Search for the cell housing the specified text and yield its (X, Y) center coordinate. 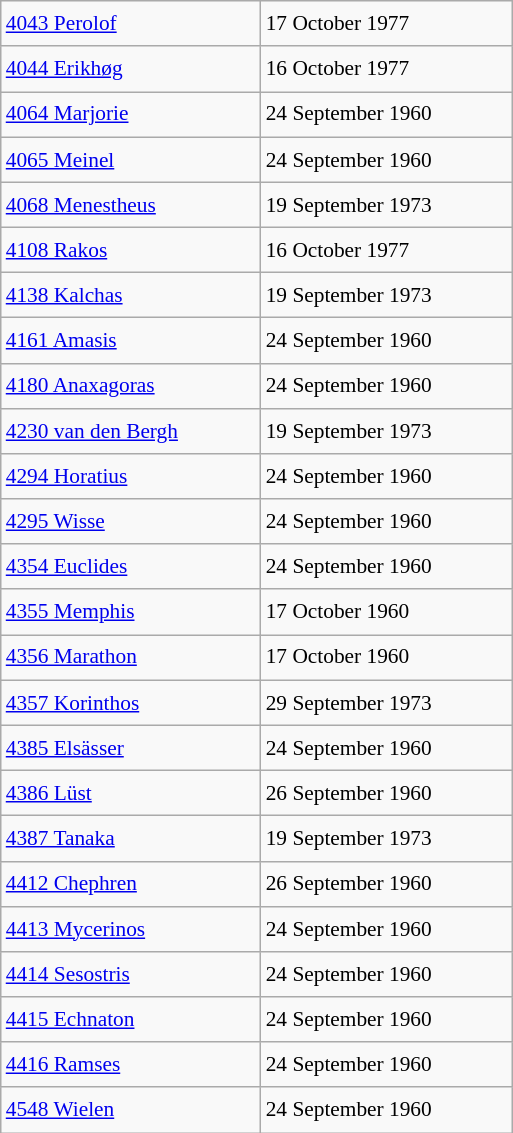
4294 Horatius (131, 476)
4412 Chephren (131, 884)
4138 Kalchas (131, 296)
4414 Sesostris (131, 974)
4548 Wielen (131, 1110)
4065 Meinel (131, 160)
4064 Marjorie (131, 114)
4230 van den Bergh (131, 430)
4068 Menestheus (131, 204)
4161 Amasis (131, 340)
4415 Echnaton (131, 1020)
17 October 1977 (386, 24)
4386 Lüst (131, 792)
4413 Mycerinos (131, 928)
4043 Perolof (131, 24)
4387 Tanaka (131, 838)
4108 Rakos (131, 250)
4354 Euclides (131, 566)
4044 Erikhøg (131, 68)
4416 Ramses (131, 1064)
4295 Wisse (131, 522)
29 September 1973 (386, 702)
4385 Elsässer (131, 748)
4355 Memphis (131, 612)
4356 Marathon (131, 658)
4180 Anaxagoras (131, 386)
4357 Korinthos (131, 702)
